For the text-containing cell, return its midpoint in (X, Y) coordinate format. 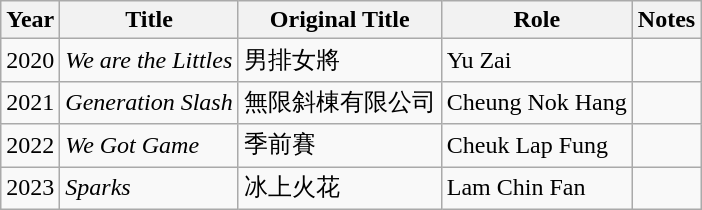
2023 (30, 188)
Cheuk Lap Fung (536, 146)
2021 (30, 102)
冰上火花 (340, 188)
Year (30, 20)
Title (149, 20)
Yu Zai (536, 60)
Generation Slash (149, 102)
We Got Game (149, 146)
2022 (30, 146)
Role (536, 20)
Lam Chin Fan (536, 188)
Cheung Nok Hang (536, 102)
男排女將 (340, 60)
季前賽 (340, 146)
Sparks (149, 188)
Original Title (340, 20)
Notes (666, 20)
無限斜棟有限公司 (340, 102)
We are the Littles (149, 60)
2020 (30, 60)
